Output the [x, y] coordinate of the center of the cell containing the given text.  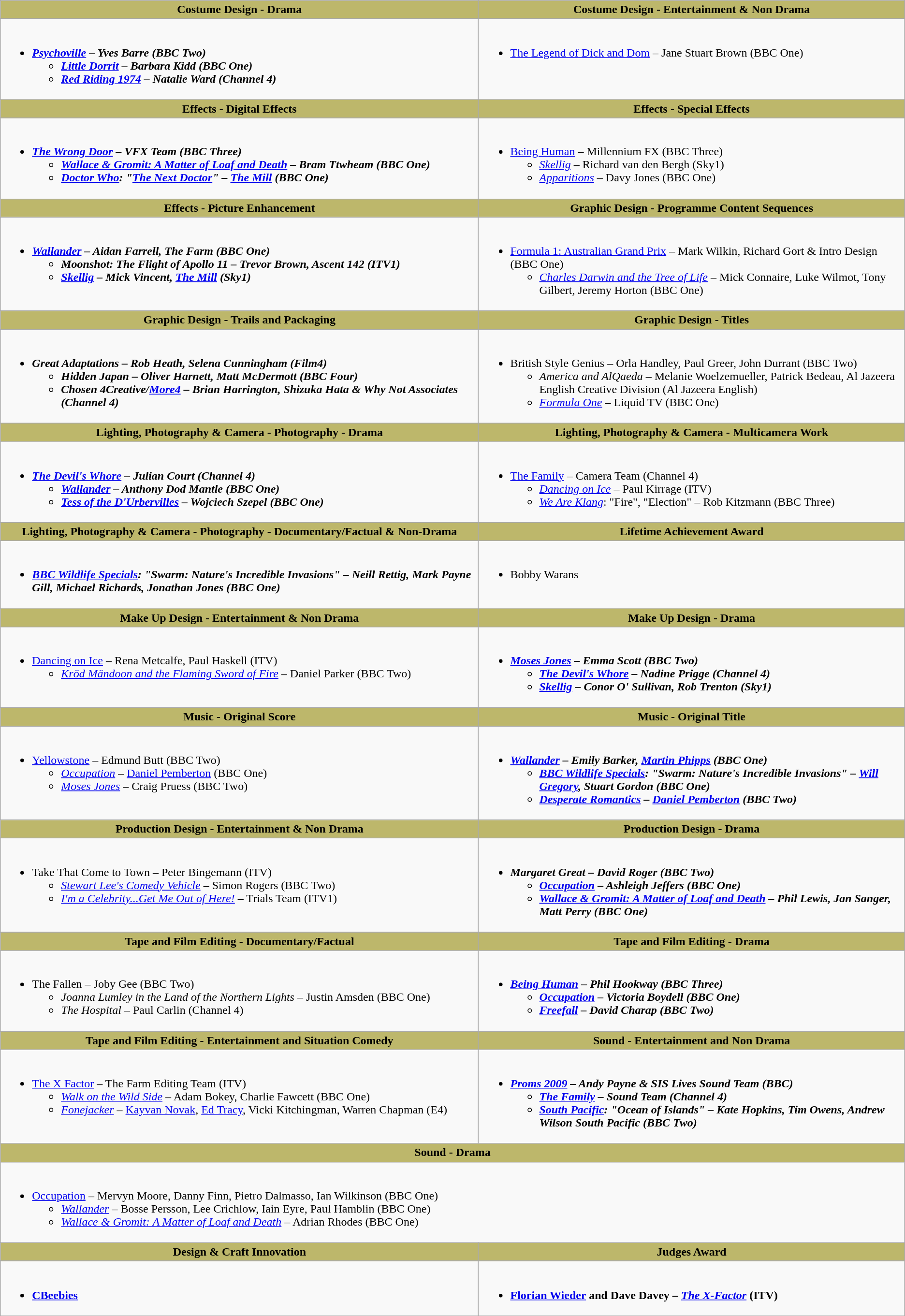
Being Human – Millennium FX (BBC Three)Skellig – Richard van den Bergh (Sky1)Apparitions – Davy Jones (BBC One) [691, 159]
Dancing on Ice – Rena Metcalfe, Paul Haskell (ITV)Kröd Mändoon and the Flaming Sword of Fire – Daniel Parker (BBC Two) [240, 667]
Graphic Design - Programme Content Sequences [691, 208]
Florian Wieder and Dave Davey – The X-Factor (ITV) [691, 1288]
Sound - Entertainment and Non Drama [691, 1040]
Psychoville – Yves Barre (BBC Two)Little Dorrit – Barbara Kidd (BBC One)Red Riding 1974 – Natalie Ward (Channel 4) [240, 59]
Costume Design - Entertainment & Non Drama [691, 10]
Production Design - Entertainment & Non Drama [240, 829]
Costume Design - Drama [240, 10]
CBeebies [240, 1288]
Tape and Film Editing - Documentary/Factual [240, 941]
Graphic Design - Trails and Packaging [240, 320]
Tape and Film Editing - Drama [691, 941]
Lifetime Achievement Award [691, 531]
Effects - Picture Enhancement [240, 208]
The Fallen – Joby Gee (BBC Two)Joanna Lumley in the Land of the Northern Lights – Justin Amsden (BBC One)The Hospital – Paul Carlin (Channel 4) [240, 991]
Sound - Drama [452, 1153]
BBC Wildlife Specials: "Swarm: Nature's Incredible Invasions" – Neill Rettig, Mark Payne Gill, Michael Richards, Jonathan Jones (BBC One) [240, 574]
Being Human – Phil Hookway (BBC Three)Occupation – Victoria Boydell (BBC One)Freefall – David Charap (BBC Two) [691, 991]
Production Design - Drama [691, 829]
Moses Jones – Emma Scott (BBC Two)The Devil's Whore – Nadine Prigge (Channel 4)Skellig – Conor O' Sullivan, Rob Trenton (Sky1) [691, 667]
Judges Award [691, 1252]
Lighting, Photography & Camera - Photography - Documentary/Factual & Non-Drama [240, 531]
Effects - Special Effects [691, 109]
The Legend of Dick and Dom – Jane Stuart Brown (BBC One) [691, 59]
Design & Craft Innovation [240, 1252]
Bobby Warans [691, 574]
Music - Original Title [691, 717]
Graphic Design - Titles [691, 320]
The Devil's Whore – Julian Court (Channel 4)Wallander – Anthony Dod Mantle (BBC One)Tess of the D'Urbervilles – Wojciech Szepel (BBC One) [240, 482]
The Family – Camera Team (Channel 4)Dancing on Ice – Paul Kirrage (ITV)We Are Klang: "Fire", "Election" – Rob Kitzmann (BBC Three) [691, 482]
Make Up Design - Entertainment & Non Drama [240, 617]
Music - Original Score [240, 717]
Effects - Digital Effects [240, 109]
Lighting, Photography & Camera - Multicamera Work [691, 432]
Yellowstone – Edmund Butt (BBC Two)Occupation – Daniel Pemberton (BBC One)Moses Jones – Craig Pruess (BBC Two) [240, 773]
Lighting, Photography & Camera - Photography - Drama [240, 432]
Make Up Design - Drama [691, 617]
Tape and Film Editing - Entertainment and Situation Comedy [240, 1040]
